Return the (x, y) coordinate for the center point of the cell that contains the specified text.  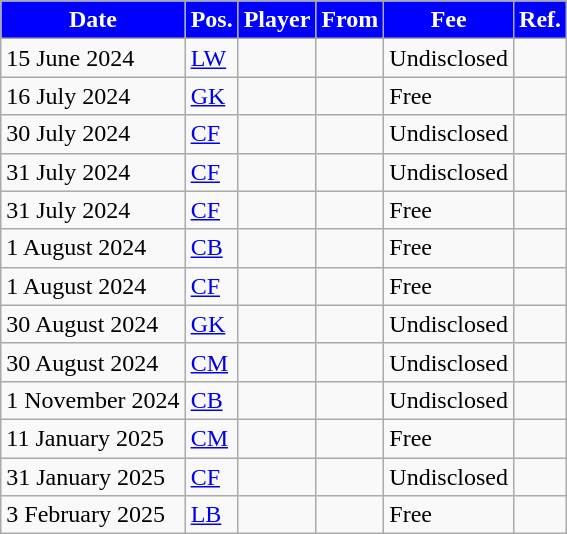
30 July 2024 (93, 134)
LB (212, 515)
From (350, 20)
1 November 2024 (93, 400)
15 June 2024 (93, 58)
11 January 2025 (93, 438)
31 January 2025 (93, 477)
Date (93, 20)
LW (212, 58)
Player (277, 20)
16 July 2024 (93, 96)
Pos. (212, 20)
Fee (449, 20)
3 February 2025 (93, 515)
Ref. (540, 20)
